Determine the [x, y] coordinate at the center of the cell enclosing the given text.  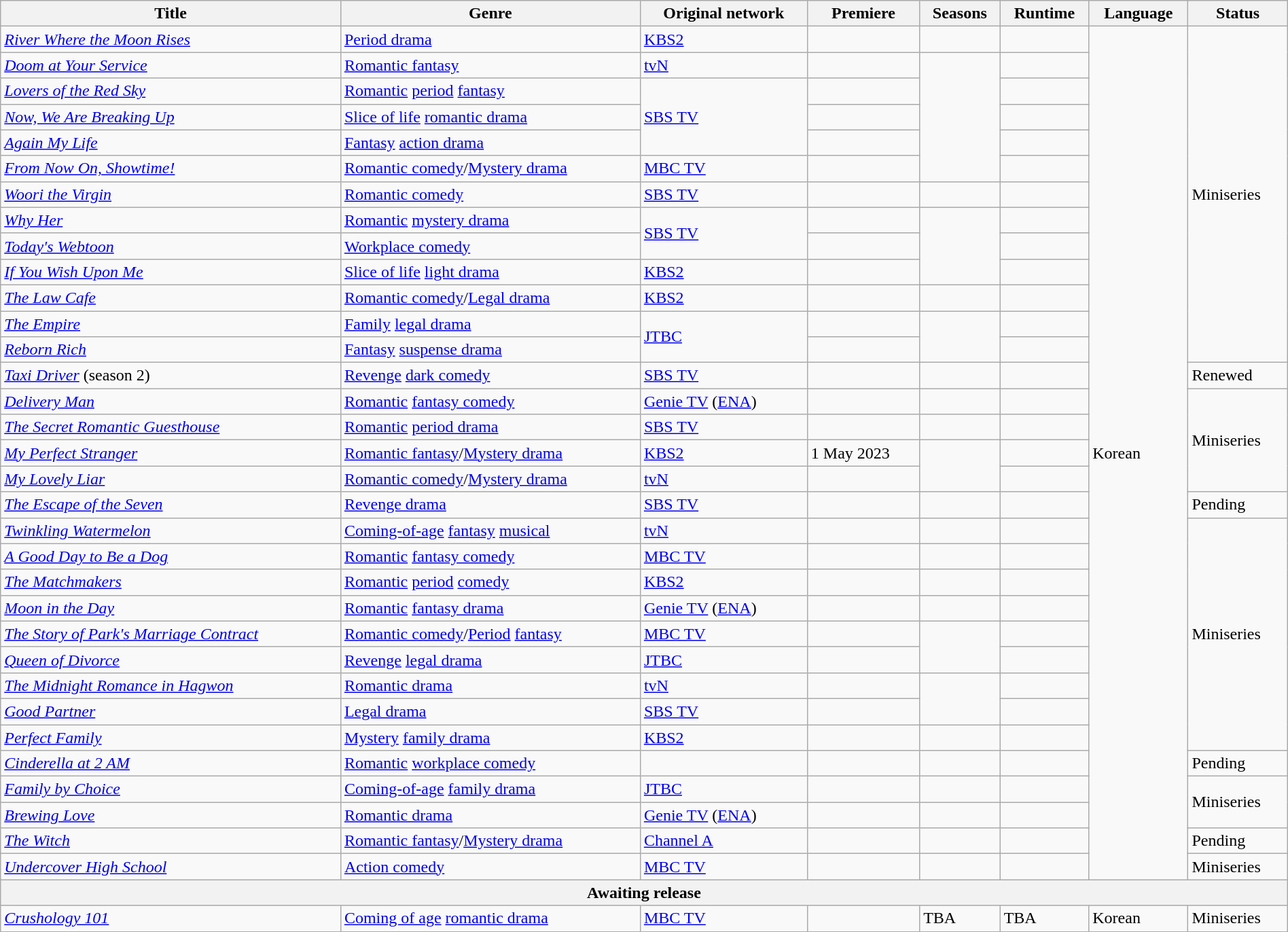
Revenge drama [490, 505]
Good Partner [171, 711]
The Story of Park's Marriage Contract [171, 634]
Delivery Man [171, 401]
My Perfect Stranger [171, 453]
Slice of life light drama [490, 272]
Romantic fantasy [490, 65]
Workplace comedy [490, 246]
The Midnight Romance in Hagwon [171, 685]
River Where the Moon Rises [171, 39]
Fantasy action drama [490, 143]
Romantic workplace comedy [490, 764]
Romantic comedy [490, 194]
Language [1139, 14]
Romantic comedy/Period fantasy [490, 634]
From Now On, Showtime! [171, 168]
Romantic period comedy [490, 582]
Romantic period drama [490, 427]
Premiere [863, 14]
Title [171, 14]
Original network [723, 14]
Genre [490, 14]
Doom at Your Service [171, 65]
Channel A [723, 841]
Reborn Rich [171, 350]
The Secret Romantic Guesthouse [171, 427]
Action comedy [490, 867]
Brewing Love [171, 815]
Romantic fantasy drama [490, 608]
Revenge dark comedy [490, 376]
Moon in the Day [171, 608]
Today's Webtoon [171, 246]
Awaiting release [644, 893]
Coming-of-age fantasy musical [490, 531]
The Escape of the Seven [171, 505]
Again My Life [171, 143]
Romantic comedy/Legal drama [490, 298]
Crushology 101 [171, 918]
Renewed [1238, 376]
If You Wish Upon Me [171, 272]
Legal drama [490, 711]
Slice of life romantic drama [490, 117]
Mystery family drama [490, 737]
Perfect Family [171, 737]
The Matchmakers [171, 582]
A Good Day to Be a Dog [171, 556]
The Witch [171, 841]
Revenge legal drama [490, 660]
Status [1238, 14]
Twinkling Watermelon [171, 531]
Woori the Virgin [171, 194]
My Lovely Liar [171, 479]
Seasons [960, 14]
Undercover High School [171, 867]
Lovers of the Red Sky [171, 91]
The Law Cafe [171, 298]
Romantic mystery drama [490, 220]
Taxi Driver (season 2) [171, 376]
Now, We Are Breaking Up [171, 117]
1 May 2023 [863, 453]
Coming of age romantic drama [490, 918]
Runtime [1045, 14]
Family legal drama [490, 324]
Queen of Divorce [171, 660]
Why Her [171, 220]
Family by Choice [171, 789]
The Empire [171, 324]
Cinderella at 2 AM [171, 764]
Fantasy suspense drama [490, 350]
Period drama [490, 39]
Romantic period fantasy [490, 91]
Coming-of-age family drama [490, 789]
